Return the (x, y) coordinate for the center point of the cell that contains the specified text.  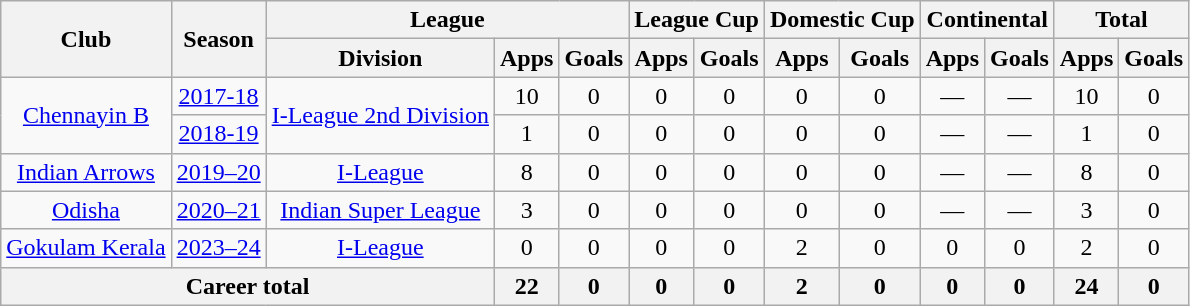
Gokulam Kerala (86, 248)
Domestic Cup (842, 20)
2018-19 (218, 134)
Division (380, 58)
Odisha (86, 210)
Total (1121, 20)
22 (527, 286)
I-League 2nd Division (380, 115)
24 (1086, 286)
Chennayin B (86, 115)
Indian Arrows (86, 172)
2023–24 (218, 248)
League Cup (697, 20)
Club (86, 39)
2019–20 (218, 172)
2020–21 (218, 210)
League (448, 20)
Continental (987, 20)
Career total (248, 286)
Season (218, 39)
Indian Super League (380, 210)
2017-18 (218, 96)
